Capture the cell that displays the provided text and extract its [x, y] central coordinate. 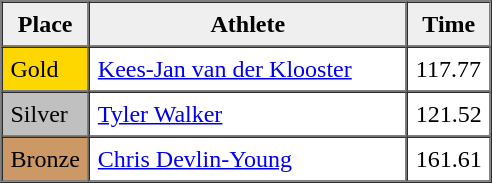
Gold [46, 68]
Athlete [248, 24]
Bronze [46, 158]
161.61 [449, 158]
121.52 [449, 114]
Tyler Walker [248, 114]
Chris Devlin-Young [248, 158]
117.77 [449, 68]
Kees-Jan van der Klooster [248, 68]
Silver [46, 114]
Place [46, 24]
Time [449, 24]
